Identify which cell holds the provided text, then report its [X, Y] central coordinate. 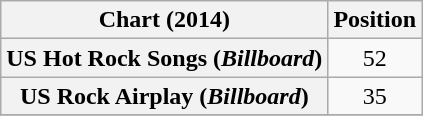
US Rock Airplay (Billboard) [164, 96]
Position [375, 20]
35 [375, 96]
Chart (2014) [164, 20]
52 [375, 58]
US Hot Rock Songs (Billboard) [164, 58]
